Search for the cell housing the specified text and yield its (X, Y) center coordinate. 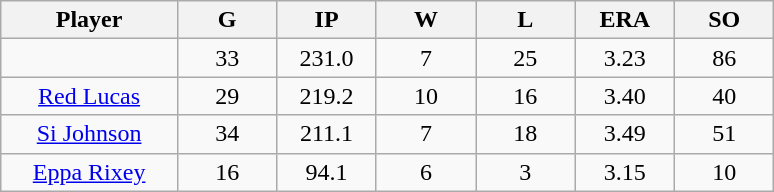
33 (226, 58)
29 (226, 96)
3.49 (624, 134)
94.1 (326, 172)
231.0 (326, 58)
34 (226, 134)
Eppa Rixey (90, 172)
Red Lucas (90, 96)
51 (724, 134)
6 (426, 172)
Si Johnson (90, 134)
L (526, 20)
G (226, 20)
3.23 (624, 58)
3 (526, 172)
40 (724, 96)
Player (90, 20)
3.40 (624, 96)
3.15 (624, 172)
25 (526, 58)
219.2 (326, 96)
211.1 (326, 134)
18 (526, 134)
ERA (624, 20)
86 (724, 58)
W (426, 20)
SO (724, 20)
IP (326, 20)
